Find where the given text appears and provide that cell's center as [X, Y] coordinate. 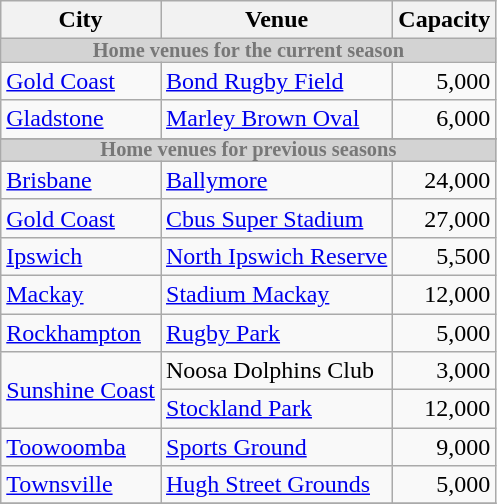
Stockland Park [276, 409]
Toowoomba [81, 447]
Mackay [81, 294]
Home venues for previous seasons [248, 150]
Hugh Street Grounds [276, 485]
Ballymore [276, 180]
Marley Brown Oval [276, 119]
27,000 [444, 218]
Gladstone [81, 119]
Bond Rugby Field [276, 81]
5,500 [444, 256]
9,000 [444, 447]
North Ipswich Reserve [276, 256]
Townsville [81, 485]
City [81, 20]
24,000 [444, 180]
6,000 [444, 119]
Cbus Super Stadium [276, 218]
Rockhampton [81, 333]
Rugby Park [276, 333]
Sunshine Coast [81, 390]
Brisbane [81, 180]
Venue [276, 20]
Capacity [444, 20]
Home venues for the current season [248, 50]
Sports Ground [276, 447]
Noosa Dolphins Club [276, 371]
3,000 [444, 371]
Ipswich [81, 256]
Stadium Mackay [276, 294]
